For the text-containing cell, return its midpoint in [x, y] coordinate format. 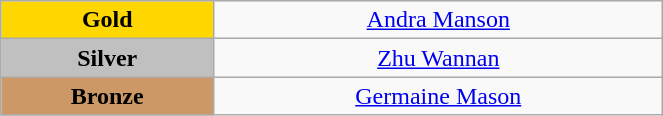
Silver [108, 58]
Germaine Mason [438, 96]
Gold [108, 20]
Andra Manson [438, 20]
Bronze [108, 96]
Zhu Wannan [438, 58]
